Return the [X, Y] coordinate for the center point of the cell that contains the specified text.  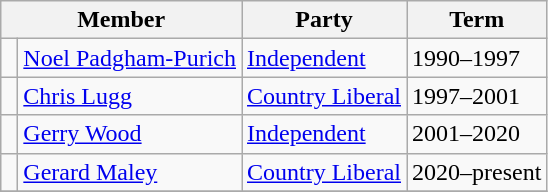
2020–present [477, 172]
Party [324, 20]
1997–2001 [477, 96]
Term [477, 20]
Member [122, 20]
2001–2020 [477, 134]
Chris Lugg [130, 96]
1990–1997 [477, 58]
Noel Padgham-Purich [130, 58]
Gerard Maley [130, 172]
Gerry Wood [130, 134]
